Find where the given text appears and provide that cell's center as [X, Y] coordinate. 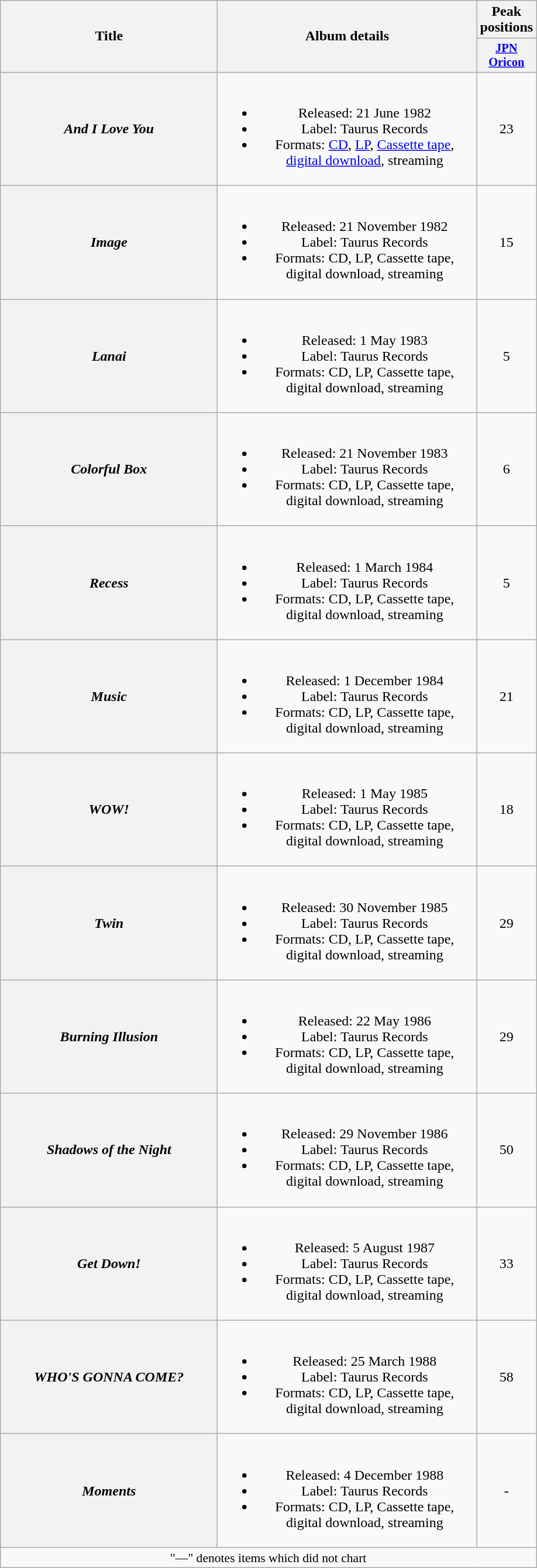
Released: 5 August 1987Label: Taurus RecordsFormats: CD, LP, Cassette tape, digital download, streaming [347, 1263]
Released: 1 December 1984Label: Taurus RecordsFormats: CD, LP, Cassette tape, digital download, streaming [347, 696]
Released: 1 May 1983Label: Taurus RecordsFormats: CD, LP, Cassette tape, digital download, streaming [347, 356]
Released: 1 May 1985Label: Taurus RecordsFormats: CD, LP, Cassette tape, digital download, streaming [347, 810]
Released: 1 March 1984Label: Taurus RecordsFormats: CD, LP, Cassette tape, digital download, streaming [347, 583]
Colorful Box [109, 469]
Moments [109, 1490]
Released: 21 June 1982Label: Taurus RecordsFormats: CD, LP, Cassette tape, digital download, streaming [347, 129]
And I Love You [109, 129]
6 [507, 469]
Recess [109, 583]
Image [109, 243]
Released: 4 December 1988Label: Taurus RecordsFormats: CD, LP, Cassette tape, digital download, streaming [347, 1490]
WOW! [109, 810]
Burning Illusion [109, 1037]
18 [507, 810]
21 [507, 696]
Released: 29 November 1986Label: Taurus RecordsFormats: CD, LP, Cassette tape, digital download, streaming [347, 1150]
Album details [347, 36]
Peak positions [507, 20]
15 [507, 243]
JPNOricon [507, 56]
Released: 22 May 1986Label: Taurus RecordsFormats: CD, LP, Cassette tape, digital download, streaming [347, 1037]
WHO'S GONNA COME? [109, 1377]
Shadows of the Night [109, 1150]
Released: 21 November 1983Label: Taurus RecordsFormats: CD, LP, Cassette tape, digital download, streaming [347, 469]
Released: 21 November 1982Label: Taurus RecordsFormats: CD, LP, Cassette tape, digital download, streaming [347, 243]
Get Down! [109, 1263]
23 [507, 129]
Music [109, 696]
50 [507, 1150]
Twin [109, 923]
Released: 25 March 1988Label: Taurus RecordsFormats: CD, LP, Cassette tape, digital download, streaming [347, 1377]
Title [109, 36]
Released: 30 November 1985Label: Taurus RecordsFormats: CD, LP, Cassette tape, digital download, streaming [347, 923]
Lanai [109, 356]
- [507, 1490]
"—" denotes items which did not chart [268, 1557]
58 [507, 1377]
33 [507, 1263]
